Search for the cell housing the specified text and yield its (x, y) center coordinate. 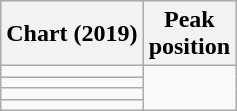
Peakposition (189, 34)
Chart (2019) (72, 34)
